Scan for the cell matching the given text and deliver its (x, y) coordinate at center. 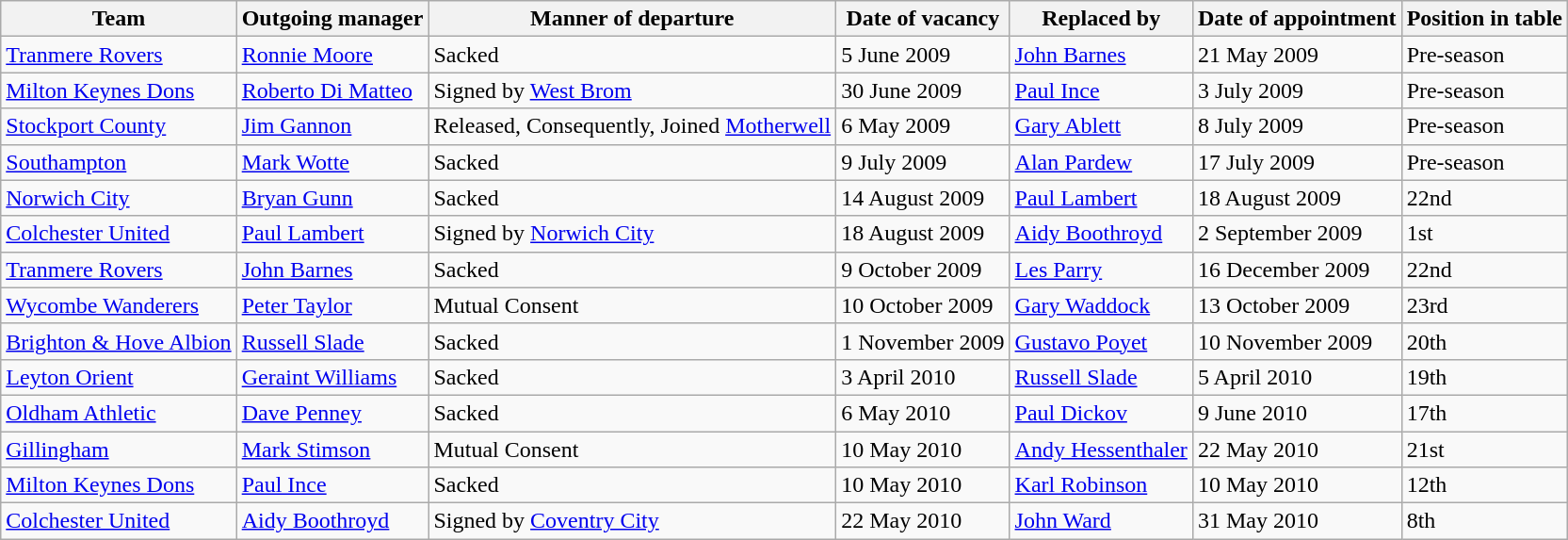
Released, Consequently, Joined Motherwell (633, 126)
Signed by Coventry City (633, 521)
10 November 2009 (1297, 341)
Karl Robinson (1101, 485)
Team (119, 19)
Paul Dickov (1101, 413)
21 May 2009 (1297, 55)
31 May 2010 (1297, 521)
17th (1484, 413)
Dave Penney (332, 413)
10 October 2009 (923, 305)
20th (1484, 341)
Replaced by (1101, 19)
John Ward (1101, 521)
2 September 2009 (1297, 234)
3 April 2010 (923, 377)
21st (1484, 450)
14 August 2009 (923, 198)
Mark Wotte (332, 162)
Outgoing manager (332, 19)
6 May 2009 (923, 126)
Manner of departure (633, 19)
Jim Gannon (332, 126)
Stockport County (119, 126)
Leyton Orient (119, 377)
Bryan Gunn (332, 198)
9 July 2009 (923, 162)
Gillingham (119, 450)
Gary Ablett (1101, 126)
Norwich City (119, 198)
8th (1484, 521)
8 July 2009 (1297, 126)
3 July 2009 (1297, 90)
Position in table (1484, 19)
5 April 2010 (1297, 377)
Andy Hessenthaler (1101, 450)
Geraint Williams (332, 377)
13 October 2009 (1297, 305)
Date of appointment (1297, 19)
6 May 2010 (923, 413)
Brighton & Hove Albion (119, 341)
Signed by West Brom (633, 90)
12th (1484, 485)
9 June 2010 (1297, 413)
Date of vacancy (923, 19)
Mark Stimson (332, 450)
19th (1484, 377)
Wycombe Wanderers (119, 305)
30 June 2009 (923, 90)
Roberto Di Matteo (332, 90)
Ronnie Moore (332, 55)
17 July 2009 (1297, 162)
23rd (1484, 305)
1st (1484, 234)
Les Parry (1101, 270)
16 December 2009 (1297, 270)
Gustavo Poyet (1101, 341)
Peter Taylor (332, 305)
Alan Pardew (1101, 162)
Southampton (119, 162)
Gary Waddock (1101, 305)
1 November 2009 (923, 341)
Oldham Athletic (119, 413)
5 June 2009 (923, 55)
Signed by Norwich City (633, 234)
9 October 2009 (923, 270)
